Determine the (x, y) coordinate at the center of the cell enclosing the given text.  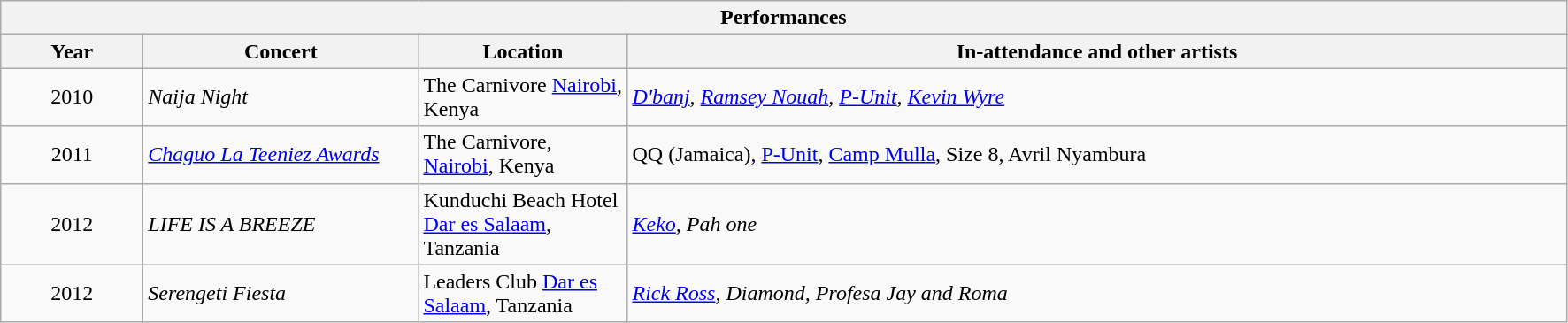
2011 (73, 154)
Naija Night (281, 97)
Rick Ross, Diamond, Profesa Jay and Roma (1097, 294)
The Carnivore, Nairobi, Kenya (523, 154)
QQ (Jamaica), P-Unit, Camp Mulla, Size 8, Avril Nyambura (1097, 154)
Keko, Pah one (1097, 224)
Location (523, 51)
Concert (281, 51)
The Carnivore Nairobi, Kenya (523, 97)
Kunduchi Beach Hotel Dar es Salaam, Tanzania (523, 224)
D'banj, Ramsey Nouah, P-Unit, Kevin Wyre (1097, 97)
Performances (784, 18)
In-attendance and other artists (1097, 51)
Year (73, 51)
2010 (73, 97)
Leaders Club Dar es Salaam, Tanzania (523, 294)
Chaguo La Teeniez Awards (281, 154)
LIFE IS A BREEZE (281, 224)
Serengeti Fiesta (281, 294)
